Extract the (x, y) coordinate from the center of the cell holding the provided text.  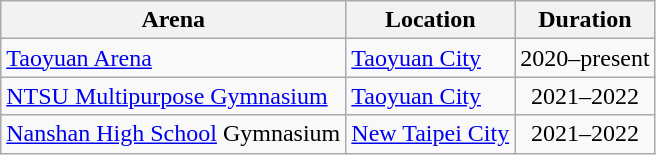
Duration (585, 20)
Taoyuan Arena (174, 58)
Arena (174, 20)
New Taipei City (430, 134)
Location (430, 20)
NTSU Multipurpose Gymnasium (174, 96)
Nanshan High School Gymnasium (174, 134)
2020–present (585, 58)
